Identify which cell holds the provided text, then report its [X, Y] central coordinate. 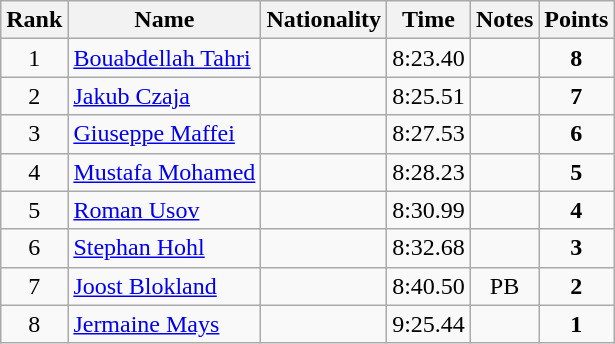
8:40.50 [429, 286]
Points [576, 20]
Notes [504, 20]
8:32.68 [429, 248]
Roman Usov [164, 210]
Nationality [324, 20]
9:25.44 [429, 324]
Rank [34, 20]
Mustafa Mohamed [164, 172]
Time [429, 20]
Stephan Hohl [164, 248]
Jermaine Mays [164, 324]
8:25.51 [429, 96]
Joost Blokland [164, 286]
8:28.23 [429, 172]
8:23.40 [429, 58]
PB [504, 286]
Jakub Czaja [164, 96]
8:30.99 [429, 210]
Giuseppe Maffei [164, 134]
Name [164, 20]
8:27.53 [429, 134]
Bouabdellah Tahri [164, 58]
